Output the (X, Y) coordinate of the center of the cell containing the given text.  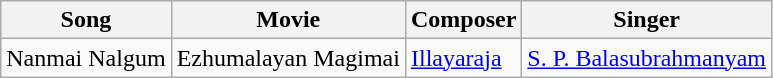
Movie (288, 20)
Song (86, 20)
Illayaraja (463, 58)
Composer (463, 20)
S. P. Balasubrahmanyam (647, 58)
Nanmai Nalgum (86, 58)
Singer (647, 20)
Ezhumalayan Magimai (288, 58)
